Return (x, y) of the center of cell containing provided text 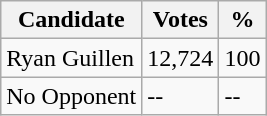
100 (242, 58)
% (242, 20)
12,724 (180, 58)
Candidate (72, 20)
Ryan Guillen (72, 58)
No Opponent (72, 96)
Votes (180, 20)
